Determine the (x, y) coordinate at the center of the cell enclosing the given text.  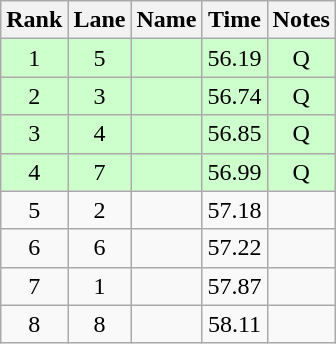
Time (234, 20)
57.87 (234, 286)
56.19 (234, 58)
Name (166, 20)
58.11 (234, 324)
Lane (100, 20)
56.99 (234, 172)
56.74 (234, 96)
57.18 (234, 210)
56.85 (234, 134)
Rank (34, 20)
57.22 (234, 248)
Notes (301, 20)
